Search for the cell housing the specified text and yield its [x, y] center coordinate. 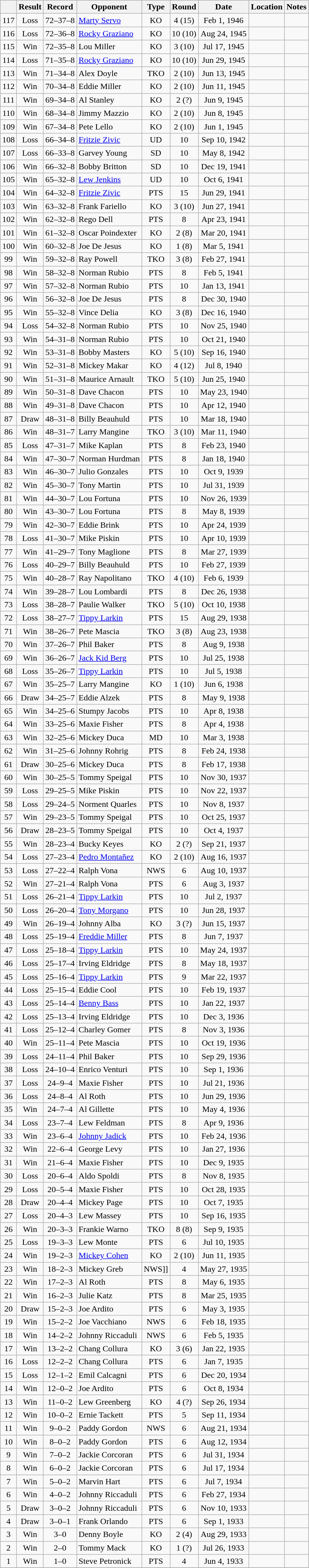
Bucky Keyes [109, 844]
Johnny Alba [109, 923]
Oscar Poindexter [109, 233]
31 [8, 1162]
88 [8, 406]
20–4–3 [60, 1216]
54–32–8 [60, 326]
Jul 31, 1939 [224, 485]
1 (?) [184, 1548]
Norment Quarles [109, 804]
64–32–8 [60, 193]
Sep 21, 1937 [224, 844]
Jul 17, 1934 [224, 1468]
Apr 9, 1936 [224, 1123]
25–11–4 [60, 1043]
Apr 8, 1938 [224, 711]
Mickey Page [109, 1202]
8 (8) [184, 1229]
80 [8, 512]
Steve Petronick [109, 1561]
117 [8, 20]
93 [8, 339]
24–10–4 [60, 1070]
60–32–8 [60, 246]
103 [8, 206]
Tony Martin [109, 485]
85 [8, 445]
Ernie Tackett [109, 1415]
Joe Vacchiano [109, 1322]
92 [8, 352]
4 (?) [184, 1402]
25–18–4 [60, 950]
55–32–8 [60, 312]
43–30–7 [60, 512]
58 [8, 804]
3–0–2 [60, 1508]
17 [8, 1348]
May 8, 1942 [224, 153]
25–17–4 [60, 963]
4–0–2 [60, 1495]
Mickey Cohen [109, 1256]
15–2–2 [60, 1322]
Jul 8, 1940 [224, 365]
Benny Bass [109, 1003]
Jun 29, 1936 [224, 1096]
12–2–2 [60, 1362]
76 [8, 565]
38–28–7 [60, 605]
Nov 8, 1935 [224, 1176]
49–31–8 [60, 406]
Mike Kaplan [109, 445]
26–19–4 [60, 923]
Feb 17, 1938 [224, 764]
53–31–8 [60, 352]
45–30–7 [60, 485]
20–3–3 [60, 1229]
58–32–8 [60, 273]
52 [8, 884]
8–0–2 [60, 1442]
16 [8, 1362]
Dec 26, 1938 [224, 592]
4 (15) [184, 20]
Sep 26, 1934 [224, 1402]
97 [8, 286]
7–0–2 [60, 1455]
Tony Morgano [109, 910]
41–30–7 [60, 538]
68–34–8 [60, 113]
105 [8, 180]
2 (8) [184, 233]
May 3, 1935 [224, 1309]
67–34–8 [60, 126]
Aug 23, 1938 [224, 631]
19 [8, 1322]
72–35–8 [60, 47]
Lew Monte [109, 1242]
74 [8, 592]
37 [8, 1083]
38 [8, 1070]
77 [8, 551]
51 [8, 897]
Eddie Alzek [109, 698]
Aug 10, 1937 [224, 870]
Dec 30, 1940 [224, 299]
Oct 7, 1935 [224, 1202]
61 [8, 764]
51–31–8 [60, 379]
36–26–7 [60, 658]
79 [8, 525]
28 [8, 1202]
111 [8, 100]
Vince Delia [109, 312]
Oct 9, 1939 [224, 472]
72–36–8 [60, 34]
Type [156, 7]
116 [8, 34]
Jimmy Mazzio [109, 113]
23–7–4 [60, 1123]
Julio Gonzales [109, 472]
Aug 12, 1934 [224, 1442]
Oct 19, 1936 [224, 1043]
Sep 1, 1933 [224, 1521]
Aug 9, 1938 [224, 645]
Jul 26, 1933 [224, 1548]
Jul 7, 1934 [224, 1481]
Jul 10, 1935 [224, 1242]
72–37–8 [60, 20]
2–0 [60, 1548]
Lew Jenkins [109, 180]
Oct 10, 1938 [224, 605]
Feb 5, 1935 [224, 1335]
99 [8, 259]
Jul 5, 1938 [224, 671]
82 [8, 485]
56 [8, 831]
5–0–2 [60, 1481]
Jan 13, 1941 [224, 286]
27–22–4 [60, 870]
63–32–8 [60, 206]
George Levy [109, 1149]
104 [8, 193]
32 [8, 1149]
Mar 22, 1937 [224, 976]
27 [8, 1216]
67 [8, 684]
69 [8, 658]
Apr 24, 1939 [224, 525]
10–0–2 [60, 1415]
35–26–7 [60, 671]
3–0–1 [60, 1521]
Oct 28, 1935 [224, 1189]
May 9, 1938 [224, 698]
Bobby Masters [109, 352]
25–13–4 [60, 1017]
Jun 7, 1937 [224, 937]
Nov 25, 1940 [224, 326]
46 [8, 963]
Jun 28, 1937 [224, 910]
30 [8, 1176]
Lou Lombardi [109, 592]
40 [8, 1043]
113 [8, 73]
Jun 9, 1945 [224, 100]
Nov 3, 1936 [224, 1030]
Aug 16, 1937 [224, 857]
12–0–2 [60, 1388]
11 [8, 1428]
106 [8, 166]
Jul 21, 1936 [224, 1083]
16–2–3 [60, 1295]
Garvey Young [109, 153]
Mar 5, 1941 [224, 246]
Jun 27, 1941 [224, 206]
26–21–4 [60, 897]
89 [8, 392]
18 [8, 1335]
6–0–2 [60, 1468]
11–0–2 [60, 1402]
115 [8, 47]
1 [8, 1561]
Jul 17, 1945 [224, 47]
57–32–8 [60, 286]
12–1–2 [60, 1375]
62 [8, 751]
Nov 22, 1937 [224, 790]
15–2–3 [60, 1309]
71 [8, 631]
102 [8, 220]
Result [30, 7]
56–32–8 [60, 299]
Maurice Arnault [109, 379]
48–31–7 [60, 432]
May 8, 1939 [224, 512]
Dec 3, 1936 [224, 1017]
30–25–6 [60, 764]
Feb 23, 1940 [224, 445]
4 (10) [184, 578]
Apr 12, 1940 [224, 406]
Oct 25, 1937 [224, 817]
94 [8, 326]
Sep 1, 1936 [224, 1070]
Norman Hurdman [109, 459]
7 [8, 1481]
Al Gillette [109, 1109]
13 [8, 1402]
Nov 10, 1933 [224, 1508]
3 (6) [184, 1348]
2 [8, 1548]
Jun 11, 1935 [224, 1256]
Alex Doyle [109, 73]
Feb 27, 1934 [224, 1495]
48 [8, 937]
66 [8, 698]
53 [8, 870]
Oct 6, 1941 [224, 180]
Eddie Miller [109, 87]
Feb 19, 1937 [224, 990]
12 [8, 1415]
NWS]] [156, 1269]
34–25–6 [60, 711]
Apr 10, 1939 [224, 538]
Marvin Hart [109, 1481]
Ray Powell [109, 259]
Sep 10, 1942 [224, 140]
23–6–4 [60, 1136]
Mickey Makar [109, 365]
47–30–7 [60, 459]
68 [8, 671]
48–31–8 [60, 419]
Feb 1, 1946 [224, 20]
Dec 19, 1941 [224, 166]
Denny Boyle [109, 1534]
42 [8, 1017]
Pedro Montañez [109, 857]
21–6–4 [60, 1162]
Sep 11, 1934 [224, 1415]
19–2–3 [60, 1256]
Nov 30, 1937 [224, 777]
20 [8, 1309]
Jan 18, 1940 [224, 459]
43 [8, 1003]
Feb 24, 1938 [224, 751]
May 23, 1940 [224, 392]
Feb 6, 1939 [224, 578]
Sep 9, 1935 [224, 1229]
Feb 27, 1941 [224, 259]
1 (10) [184, 684]
54–31–8 [60, 339]
Jack Kid Berg [109, 658]
39 [8, 1056]
Jul 2, 1937 [224, 897]
Aug 29, 1938 [224, 618]
20–6–4 [60, 1176]
25–15–4 [60, 990]
101 [8, 233]
98 [8, 273]
3 [8, 1534]
40–28–7 [60, 578]
Mar 3, 1938 [224, 737]
Johnny Rohrig [109, 751]
Round [184, 7]
14 [8, 1388]
Aug 24, 1945 [224, 34]
Mar 11, 1940 [224, 432]
Jun 15, 1937 [224, 923]
May 24, 1937 [224, 950]
Feb 5, 1941 [224, 273]
25–12–4 [60, 1030]
Ray Napolitano [109, 578]
Jun 29, 1945 [224, 60]
108 [8, 140]
75 [8, 578]
Mickey Greb [109, 1269]
59–32–8 [60, 259]
Freddie Miller [109, 937]
Jan 22, 1935 [224, 1348]
66–32–8 [60, 166]
63 [8, 737]
65–32–8 [60, 180]
Pete Lello [109, 126]
87 [8, 419]
112 [8, 87]
1–0 [60, 1561]
Feb 24, 1936 [224, 1136]
Jun 6, 1938 [224, 684]
100 [8, 246]
31–25–6 [60, 751]
25 [8, 1242]
Aug 3, 1937 [224, 884]
33–25–6 [60, 724]
23 [8, 1269]
73 [8, 605]
Jun 25, 1940 [224, 379]
66–34–8 [60, 140]
44 [8, 990]
24–11–4 [60, 1056]
Dec 16, 1940 [224, 312]
114 [8, 60]
24–8–4 [60, 1096]
May 6, 1935 [224, 1282]
24–9–4 [60, 1083]
May 4, 1936 [224, 1109]
Jul 31, 1934 [224, 1455]
1 (8) [184, 246]
Dec 9, 1935 [224, 1162]
69–34–8 [60, 100]
86 [8, 432]
32–25–6 [60, 737]
72 [8, 618]
Lew Massey [109, 1216]
Bobby Britton [109, 166]
52–31–8 [60, 365]
34–25–7 [60, 698]
110 [8, 113]
45 [8, 976]
38–26–7 [60, 631]
Jun 11, 1945 [224, 87]
Opponent [109, 7]
20–5–4 [60, 1189]
Tommy Mack [109, 1548]
70–34–8 [60, 87]
Rego Dell [109, 220]
57 [8, 817]
71–35–8 [60, 60]
Jul 25, 1938 [224, 658]
Jun 1, 1945 [224, 126]
41–29–7 [60, 551]
18–2–3 [60, 1269]
Dec 20, 1934 [224, 1375]
Jun 8, 1945 [224, 113]
Jan 22, 1937 [224, 1003]
Tony Maglione [109, 551]
Eddie Cool [109, 990]
Feb 27, 1939 [224, 565]
29–25–5 [60, 790]
Julie Katz [109, 1295]
81 [8, 498]
90 [8, 379]
Lew Feldman [109, 1123]
Nov 8, 1937 [224, 804]
Jan 27, 1936 [224, 1149]
47–31–7 [60, 445]
Johnny Jadick [109, 1136]
25–16–4 [60, 976]
Paulie Walker [109, 605]
28–23–5 [60, 831]
62–32–8 [60, 220]
40–29–7 [60, 565]
50–31–8 [60, 392]
Lou Miller [109, 47]
17–2–3 [60, 1282]
MD [156, 737]
24–7–4 [60, 1109]
Feb 18, 1935 [224, 1322]
91 [8, 365]
4 (12) [184, 365]
107 [8, 153]
Location [267, 7]
Sep 16, 1935 [224, 1216]
25–14–4 [60, 1003]
29–24–5 [60, 804]
Aug 29, 1933 [224, 1534]
Charley Gomer [109, 1030]
Frankie Warno [109, 1229]
Enrico Venturi [109, 1070]
21 [8, 1295]
84 [8, 459]
Aug 21, 1934 [224, 1428]
46–30–7 [60, 472]
3 (?) [184, 923]
Marty Servo [109, 20]
3–0 [60, 1534]
34 [8, 1123]
Jun 29, 1941 [224, 193]
Mar 27, 1939 [224, 551]
27–21–4 [60, 884]
Eddie Brink [109, 525]
Jan 7, 1935 [224, 1362]
20–4–4 [60, 1202]
109 [8, 126]
60 [8, 777]
Mar 25, 1935 [224, 1295]
50 [8, 910]
Sep 29, 1936 [224, 1056]
29–23–5 [60, 817]
64 [8, 724]
19–3–3 [60, 1242]
36 [8, 1096]
78 [8, 538]
33 [8, 1136]
Al Stanley [109, 100]
41 [8, 1030]
Apr 23, 1941 [224, 220]
Mar 20, 1941 [224, 233]
2 (4) [184, 1534]
37–26–7 [60, 645]
29 [8, 1189]
13–2–2 [60, 1348]
42–30–7 [60, 525]
30–25–5 [60, 777]
54 [8, 857]
35 [8, 1109]
Lew Greenberg [109, 1402]
66–33–8 [60, 153]
95 [8, 312]
Jun 4, 1933 [224, 1561]
24 [8, 1256]
Emil Calcagni [109, 1375]
Record [60, 7]
Oct 4, 1937 [224, 831]
59 [8, 790]
26 [8, 1229]
71–34–8 [60, 73]
22 [8, 1282]
35–25–7 [60, 684]
Sep 16, 1940 [224, 352]
83 [8, 472]
Oct 8, 1934 [224, 1388]
May 27, 1935 [224, 1269]
9–0–2 [60, 1428]
Notes [296, 7]
61–32–8 [60, 233]
Frank Fariello [109, 206]
Oct 21, 1940 [224, 339]
Jun 13, 1945 [224, 73]
Stumpy Jacobs [109, 711]
Frank Orlando [109, 1521]
28–23–4 [60, 844]
14–2–2 [60, 1335]
96 [8, 299]
Aldo Spoldi [109, 1176]
27–23–4 [60, 857]
70 [8, 645]
Apr 4, 1938 [224, 724]
44–30–7 [60, 498]
55 [8, 844]
65 [8, 711]
Mar 18, 1940 [224, 419]
49 [8, 923]
39–28–7 [60, 592]
22–6–4 [60, 1149]
Nov 26, 1939 [224, 498]
25–19–4 [60, 937]
26–20–4 [60, 910]
May 18, 1937 [224, 963]
47 [8, 950]
38–27–7 [60, 618]
Date [224, 7]
